Locate the cell with the specified text and output its [X, Y] center coordinate. 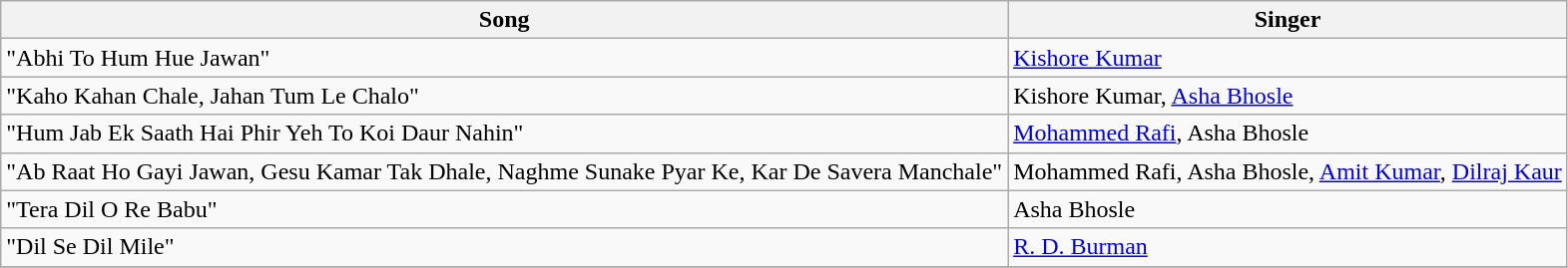
Mohammed Rafi, Asha Bhosle [1288, 134]
"Tera Dil O Re Babu" [505, 209]
"Ab Raat Ho Gayi Jawan, Gesu Kamar Tak Dhale, Naghme Sunake Pyar Ke, Kar De Savera Manchale" [505, 171]
Mohammed Rafi, Asha Bhosle, Amit Kumar, Dilraj Kaur [1288, 171]
"Hum Jab Ek Saath Hai Phir Yeh To Koi Daur Nahin" [505, 134]
R. D. Burman [1288, 247]
Song [505, 20]
"Kaho Kahan Chale, Jahan Tum Le Chalo" [505, 96]
Kishore Kumar [1288, 58]
"Abhi To Hum Hue Jawan" [505, 58]
"Dil Se Dil Mile" [505, 247]
Singer [1288, 20]
Kishore Kumar, Asha Bhosle [1288, 96]
Asha Bhosle [1288, 209]
